For the text-containing cell, return its midpoint in (X, Y) coordinate format. 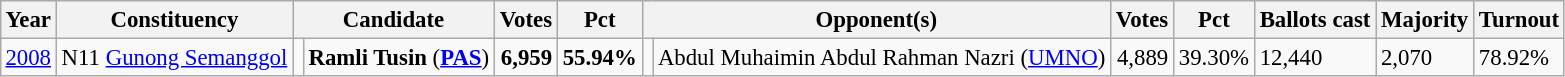
12,440 (1314, 57)
78.92% (1520, 57)
Ballots cast (1314, 20)
2008 (28, 57)
Year (28, 20)
Constituency (174, 20)
55.94% (600, 57)
2,070 (1425, 57)
Candidate (394, 20)
4,889 (1142, 57)
6,959 (526, 57)
Majority (1425, 20)
Turnout (1520, 20)
N11 Gunong Semanggol (174, 57)
39.30% (1214, 57)
Ramli Tusin (PAS) (398, 57)
Abdul Muhaimin Abdul Rahman Nazri (UMNO) (882, 57)
Opponent(s) (876, 20)
